Locate the cell with the specified text and output its (X, Y) center coordinate. 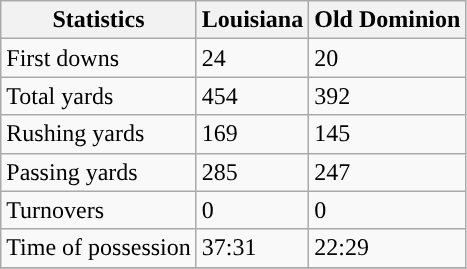
Total yards (99, 96)
Turnovers (99, 210)
247 (388, 172)
Old Dominion (388, 20)
24 (252, 58)
First downs (99, 58)
Rushing yards (99, 134)
Statistics (99, 20)
169 (252, 134)
20 (388, 58)
Time of possession (99, 248)
22:29 (388, 248)
Passing yards (99, 172)
37:31 (252, 248)
145 (388, 134)
392 (388, 96)
454 (252, 96)
Louisiana (252, 20)
285 (252, 172)
